Scan for the cell matching the given text and deliver its (x, y) coordinate at center. 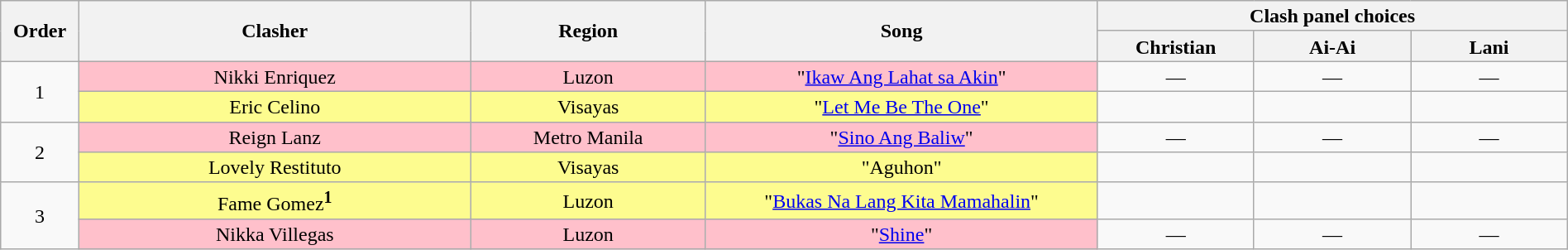
Clasher (275, 31)
Metro Manila (588, 137)
Song (901, 31)
"Aguhon" (901, 167)
"Let Me Be The One" (901, 106)
Region (588, 31)
"Sino Ang Baliw" (901, 137)
"Bukas Na Lang Kita Mamahalin" (901, 200)
Nikka Villegas (275, 235)
"Shine" (901, 235)
Nikki Enriquez (275, 76)
Ai-Ai (1331, 46)
Lovely Restituto (275, 167)
Christian (1176, 46)
Order (40, 31)
Clash panel choices (1332, 17)
Fame Gomez1 (275, 200)
"Ikaw Ang Lahat sa Akin" (901, 76)
1 (40, 91)
2 (40, 152)
3 (40, 215)
Reign Lanz (275, 137)
Eric Celino (275, 106)
Lani (1489, 46)
